Determine the [x, y] coordinate at the center of the cell enclosing the given text.  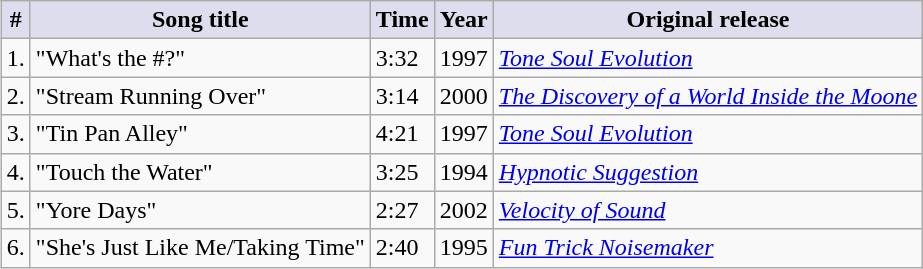
3:25 [402, 172]
2:27 [402, 210]
1995 [464, 248]
"Yore Days" [200, 210]
4. [16, 172]
2:40 [402, 248]
4:21 [402, 134]
2. [16, 96]
2002 [464, 210]
# [16, 20]
"Touch the Water" [200, 172]
1994 [464, 172]
The Discovery of a World Inside the Moone [708, 96]
"Stream Running Over" [200, 96]
Hypnotic Suggestion [708, 172]
"What's the #?" [200, 58]
1. [16, 58]
Year [464, 20]
Original release [708, 20]
Song title [200, 20]
2000 [464, 96]
Velocity of Sound [708, 210]
3. [16, 134]
3:32 [402, 58]
Time [402, 20]
5. [16, 210]
"She's Just Like Me/Taking Time" [200, 248]
6. [16, 248]
Fun Trick Noisemaker [708, 248]
"Tin Pan Alley" [200, 134]
3:14 [402, 96]
